Search for the cell housing the specified text and yield its [X, Y] center coordinate. 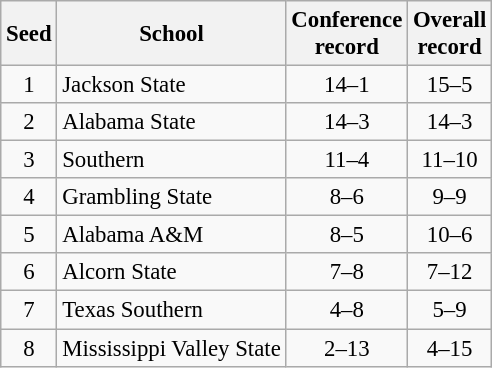
8–6 [347, 197]
8 [29, 348]
Texas Southern [172, 310]
8–5 [347, 235]
2–13 [347, 348]
4–8 [347, 310]
3 [29, 160]
5–9 [450, 310]
7–8 [347, 273]
4 [29, 197]
School [172, 34]
Seed [29, 34]
11–4 [347, 160]
1 [29, 85]
15–5 [450, 85]
4–15 [450, 348]
9–9 [450, 197]
10–6 [450, 235]
Alcorn State [172, 273]
Southern [172, 160]
Alabama A&M [172, 235]
Grambling State [172, 197]
7–12 [450, 273]
Overallrecord [450, 34]
14–1 [347, 85]
Conferencerecord [347, 34]
6 [29, 273]
Mississippi Valley State [172, 348]
2 [29, 122]
7 [29, 310]
Jackson State [172, 85]
Alabama State [172, 122]
5 [29, 235]
11–10 [450, 160]
